Identify which cell holds the provided text, then report its (X, Y) central coordinate. 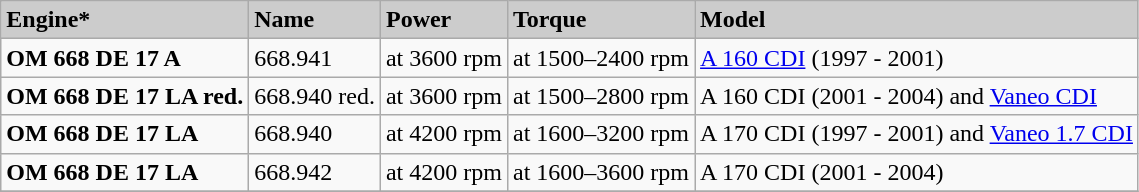
at 1500–2400 rpm (600, 58)
Engine* (125, 20)
at 1600–3200 rpm (600, 134)
A 160 CDI (2001 - 2004) and Vaneo CDI (917, 96)
Name (315, 20)
at 1600–3600 rpm (600, 172)
Model (917, 20)
Power (444, 20)
OM 668 DE 17 LA red. (125, 96)
668.942 (315, 172)
A 170 CDI (1997 - 2001) and Vaneo 1.7 CDI (917, 134)
668.940 (315, 134)
Torque (600, 20)
A 170 CDI (2001 - 2004) (917, 172)
668.941 (315, 58)
OM 668 DE 17 A (125, 58)
at 1500–2800 rpm (600, 96)
668.940 red. (315, 96)
A 160 CDI (1997 - 2001) (917, 58)
